Scan for the cell matching the given text and deliver its [X, Y] coordinate at center. 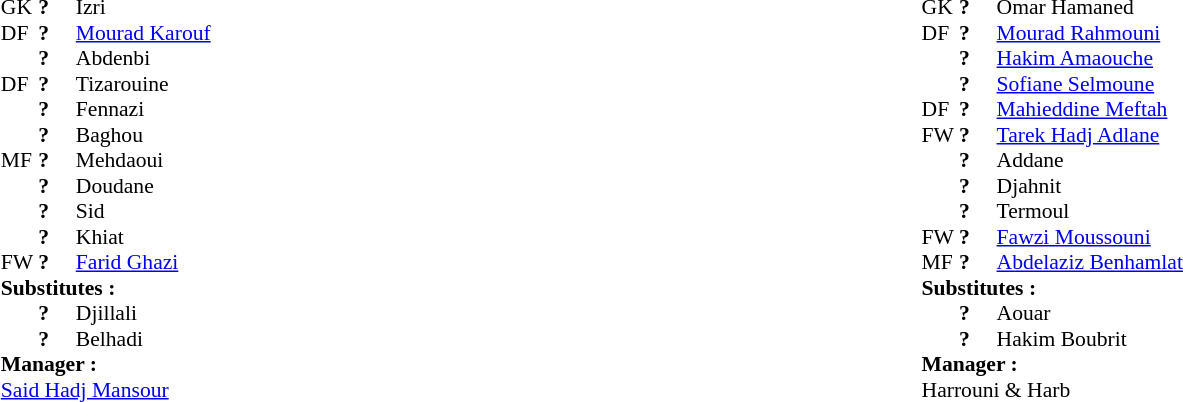
Tarek Hadj Adlane [1090, 135]
Khiat [144, 237]
Sofiane Selmoune [1090, 84]
Farid Ghazi [144, 263]
Mehdaoui [144, 161]
Djillali [144, 313]
Fennazi [144, 109]
Mourad Karouf [144, 33]
Termoul [1090, 211]
Abdelaziz Benhamlat [1090, 263]
Sid [144, 211]
Djahnit [1090, 186]
Abdenbi [144, 59]
Doudane [144, 186]
Addane [1090, 161]
Mahieddine Meftah [1090, 109]
Mourad Rahmouni [1090, 33]
Baghou [144, 135]
Hakim Boubrit [1090, 339]
Aouar [1090, 313]
Belhadi [144, 339]
Fawzi Moussouni [1090, 237]
Hakim Amaouche [1090, 59]
Tizarouine [144, 84]
